Provide the (X, Y) coordinate of the cell's center where the given text is located.  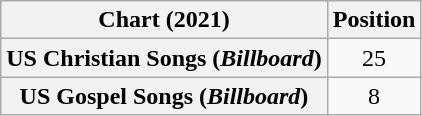
US Gospel Songs (Billboard) (164, 96)
Position (374, 20)
25 (374, 58)
8 (374, 96)
US Christian Songs (Billboard) (164, 58)
Chart (2021) (164, 20)
